Pinpoint the cell where the given text exists, returning its (X, Y) midpoint coordinate. 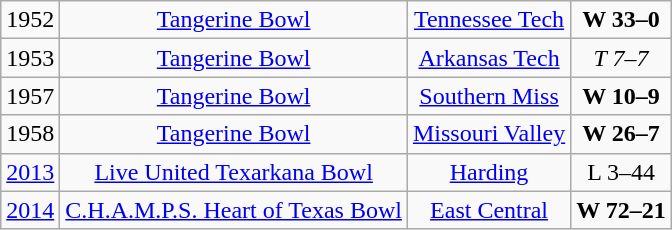
1957 (30, 96)
Southern Miss (488, 96)
Missouri Valley (488, 134)
W 10–9 (622, 96)
1958 (30, 134)
W 72–21 (622, 210)
Tennessee Tech (488, 20)
T 7–7 (622, 58)
1953 (30, 58)
1952 (30, 20)
Live United Texarkana Bowl (234, 172)
2013 (30, 172)
W 33–0 (622, 20)
Harding (488, 172)
Arkansas Tech (488, 58)
2014 (30, 210)
L 3–44 (622, 172)
W 26–7 (622, 134)
C.H.A.M.P.S. Heart of Texas Bowl (234, 210)
East Central (488, 210)
